Return (X, Y) of the center of cell containing provided text 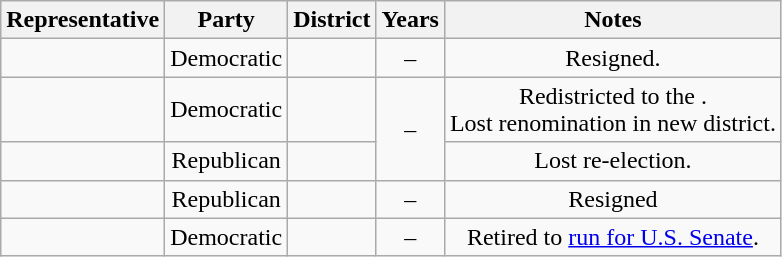
Redistricted to the .Lost renomination in new district. (612, 110)
Party (226, 20)
Retired to run for U.S. Senate. (612, 237)
Lost re-election. (612, 161)
Years (410, 20)
Notes (612, 20)
Resigned. (612, 58)
District (332, 20)
Resigned (612, 199)
Representative (83, 20)
